Scan for the cell matching the given text and deliver its [X, Y] coordinate at center. 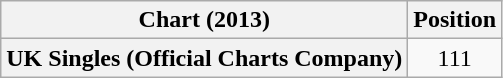
111 [455, 58]
UK Singles (Official Charts Company) [204, 58]
Chart (2013) [204, 20]
Position [455, 20]
